Search for the cell housing the specified text and yield its (x, y) center coordinate. 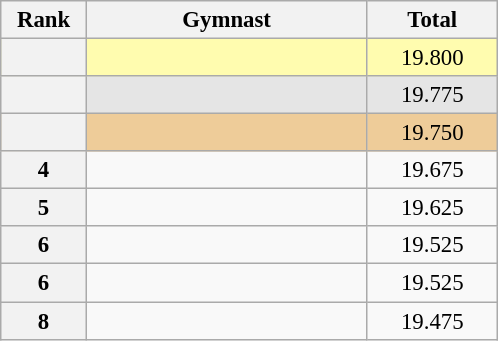
5 (44, 208)
19.475 (432, 321)
19.750 (432, 133)
19.800 (432, 58)
Total (432, 20)
8 (44, 321)
19.775 (432, 95)
19.625 (432, 208)
Gymnast (226, 20)
4 (44, 170)
Rank (44, 20)
19.675 (432, 170)
